Pinpoint the cell where the given text exists, returning its (x, y) midpoint coordinate. 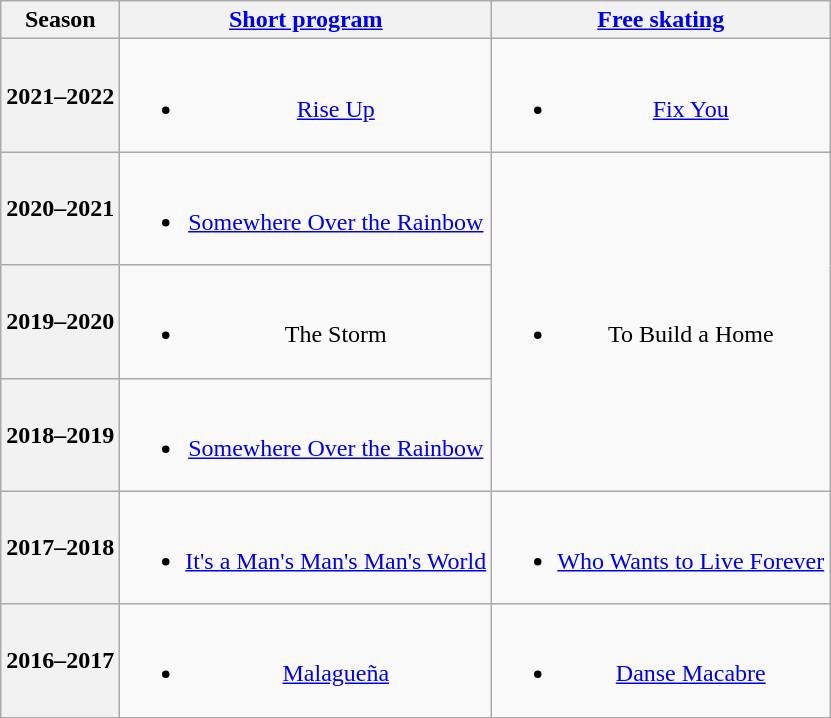
2019–2020 (60, 322)
2016–2017 (60, 660)
Free skating (661, 20)
Danse Macabre (661, 660)
2018–2019 (60, 434)
The Storm (306, 322)
Fix You (661, 96)
2021–2022 (60, 96)
It's a Man's Man's Man's World (306, 548)
Season (60, 20)
Short program (306, 20)
Malagueña (306, 660)
Rise Up (306, 96)
Who Wants to Live Forever (661, 548)
To Build a Home (661, 322)
2020–2021 (60, 208)
2017–2018 (60, 548)
